Capture the cell that displays the provided text and extract its (X, Y) central coordinate. 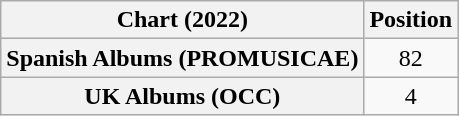
Position (411, 20)
Chart (2022) (182, 20)
4 (411, 96)
Spanish Albums (PROMUSICAE) (182, 58)
UK Albums (OCC) (182, 96)
82 (411, 58)
